Determine the [X, Y] coordinate at the center of the cell enclosing the given text.  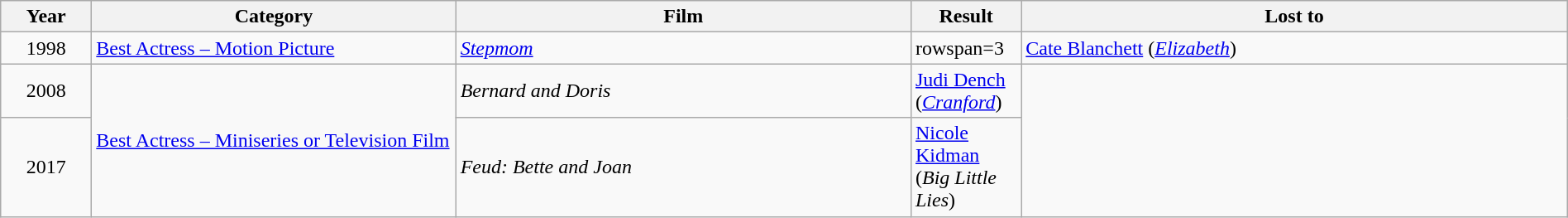
2008 [46, 91]
2017 [46, 167]
Best Actress – Miniseries or Television Film [274, 140]
Film [683, 17]
Bernard and Doris [683, 91]
rowspan=3 [966, 48]
Cate Blanchett (Elizabeth) [1294, 48]
1998 [46, 48]
Judi Dench (Cranford) [966, 91]
Best Actress – Motion Picture [274, 48]
Feud: Bette and Joan [683, 167]
Stepmom [683, 48]
Year [46, 17]
Result [966, 17]
Nicole Kidman (Big Little Lies) [966, 167]
Lost to [1294, 17]
Category [274, 17]
